Determine the (X, Y) coordinate at the center of the cell enclosing the given text.  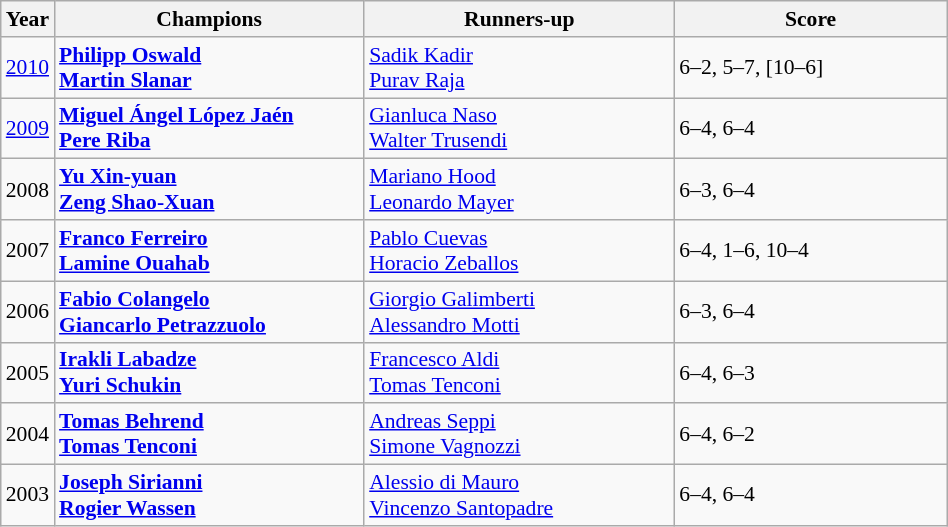
2009 (28, 128)
Mariano Hood Leonardo Mayer (519, 190)
6–4, 6–3 (810, 372)
Score (810, 19)
Yu Xin-yuan Zeng Shao-Xuan (209, 190)
2008 (28, 190)
Miguel Ángel López Jaén Pere Riba (209, 128)
Year (28, 19)
Philipp Oswald Martin Slanar (209, 68)
Giorgio Galimberti Alessandro Motti (519, 312)
Joseph Sirianni Rogier Wassen (209, 496)
Champions (209, 19)
Alessio di Mauro Vincenzo Santopadre (519, 496)
2005 (28, 372)
6–4, 6–2 (810, 434)
2004 (28, 434)
Gianluca Naso Walter Trusendi (519, 128)
6–2, 5–7, [10–6] (810, 68)
Sadik Kadir Purav Raja (519, 68)
2006 (28, 312)
2003 (28, 496)
Irakli Labadze Yuri Schukin (209, 372)
Runners-up (519, 19)
Andreas Seppi Simone Vagnozzi (519, 434)
Francesco Aldi Tomas Tenconi (519, 372)
6–4, 1–6, 10–4 (810, 250)
Tomas Behrend Tomas Tenconi (209, 434)
2010 (28, 68)
Pablo Cuevas Horacio Zeballos (519, 250)
2007 (28, 250)
Franco Ferreiro Lamine Ouahab (209, 250)
Fabio Colangelo Giancarlo Petrazzuolo (209, 312)
